For the text-containing cell, return its midpoint in [X, Y] coordinate format. 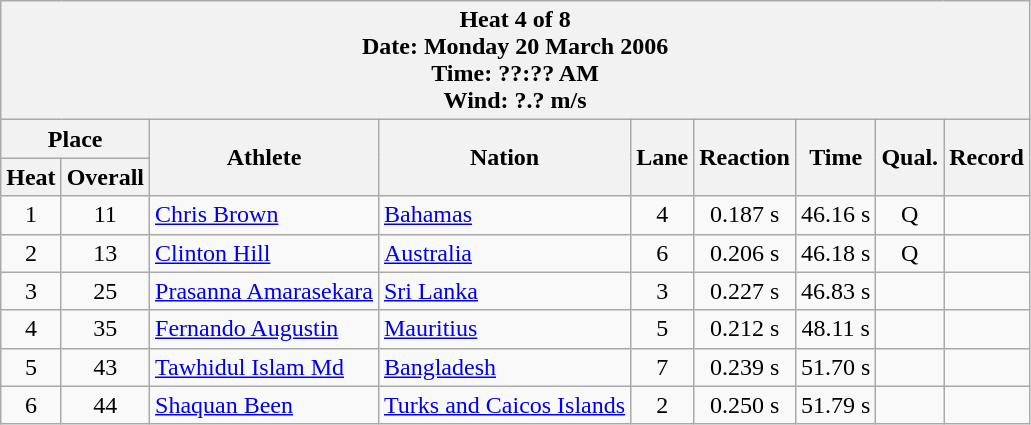
7 [662, 367]
Place [76, 139]
Bahamas [504, 215]
Sri Lanka [504, 291]
Bangladesh [504, 367]
Record [987, 158]
46.83 s [835, 291]
44 [105, 405]
25 [105, 291]
0.206 s [745, 253]
Shaquan Been [264, 405]
51.70 s [835, 367]
0.212 s [745, 329]
Athlete [264, 158]
0.187 s [745, 215]
0.227 s [745, 291]
Tawhidul Islam Md [264, 367]
Reaction [745, 158]
Chris Brown [264, 215]
Turks and Caicos Islands [504, 405]
1 [31, 215]
Time [835, 158]
Overall [105, 177]
Qual. [910, 158]
46.16 s [835, 215]
51.79 s [835, 405]
0.239 s [745, 367]
Australia [504, 253]
46.18 s [835, 253]
43 [105, 367]
Nation [504, 158]
Clinton Hill [264, 253]
Prasanna Amarasekara [264, 291]
0.250 s [745, 405]
Fernando Augustin [264, 329]
13 [105, 253]
Heat [31, 177]
48.11 s [835, 329]
Heat 4 of 8 Date: Monday 20 March 2006 Time: ??:?? AM Wind: ?.? m/s [516, 60]
35 [105, 329]
11 [105, 215]
Mauritius [504, 329]
Lane [662, 158]
